Pinpoint the cell where the given text exists, returning its [X, Y] midpoint coordinate. 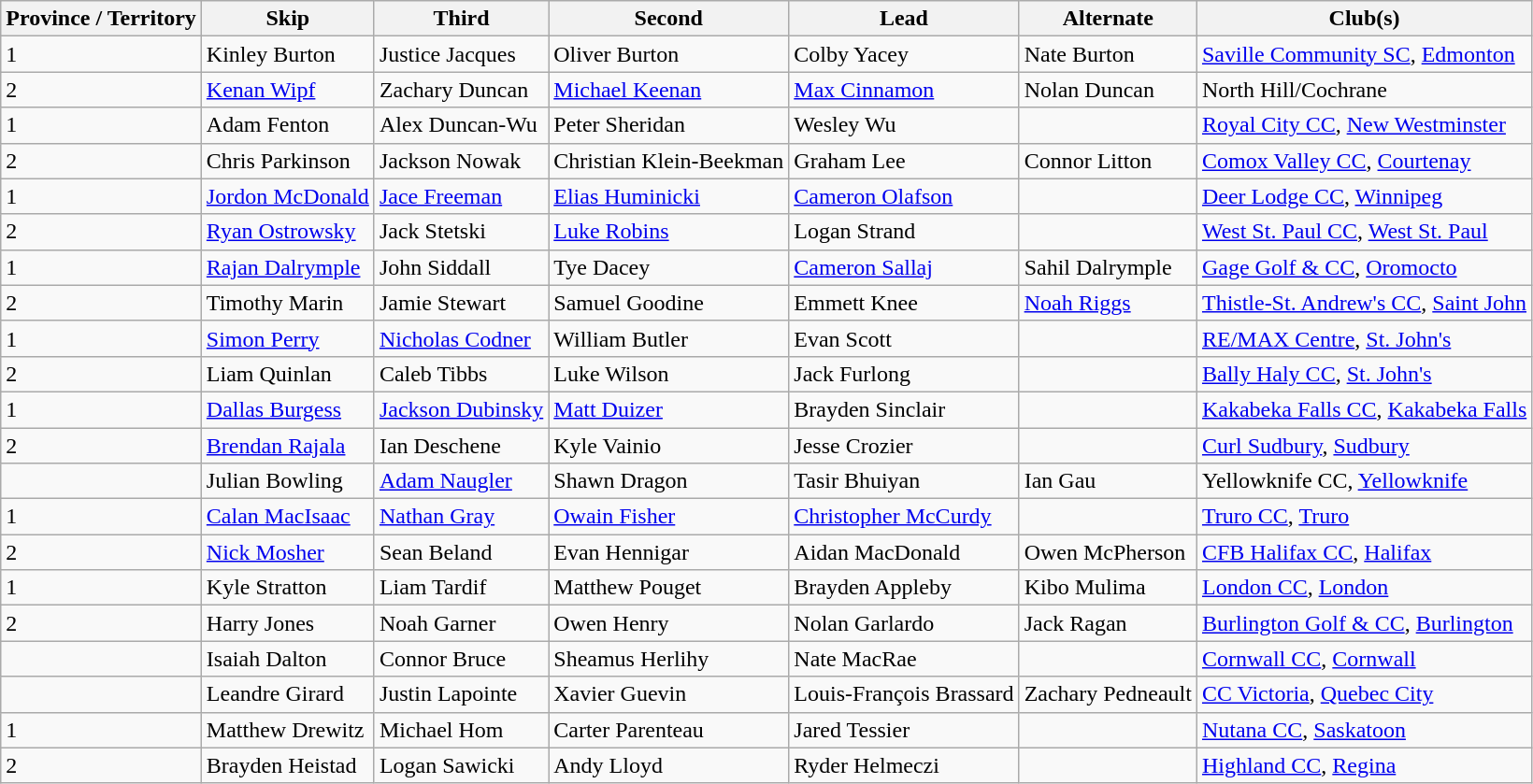
John Siddall [461, 267]
Justin Lapointe [461, 694]
Ian Deschene [461, 446]
Peter Sheridan [669, 125]
Luke Robins [669, 232]
Christian Klein-Beekman [669, 161]
Brayden Sinclair [904, 409]
Nick Mosher [288, 552]
Lead [904, 19]
Jack Stetski [461, 232]
Noah Riggs [1108, 303]
CC Victoria, Quebec City [1364, 694]
London CC, London [1364, 588]
Alternate [1108, 19]
Liam Tardif [461, 588]
Brayden Appleby [904, 588]
Justice Jacques [461, 54]
Curl Sudbury, Sudbury [1364, 446]
Wesley Wu [904, 125]
Sahil Dalrymple [1108, 267]
Jared Tessier [904, 730]
Jack Furlong [904, 374]
Nutana CC, Saskatoon [1364, 730]
Kakabeka Falls CC, Kakabeka Falls [1364, 409]
Logan Strand [904, 232]
Zachary Pedneault [1108, 694]
Nicholas Codner [461, 338]
Luke Wilson [669, 374]
Alex Duncan-Wu [461, 125]
Sean Beland [461, 552]
Rajan Dalrymple [288, 267]
Ryder Helmeczi [904, 765]
Kyle Stratton [288, 588]
Michael Hom [461, 730]
Jesse Crozier [904, 446]
Skip [288, 19]
Shawn Dragon [669, 481]
Brayden Heistad [288, 765]
Owen McPherson [1108, 552]
Elias Huminicki [669, 196]
Connor Litton [1108, 161]
Truro CC, Truro [1364, 517]
Graham Lee [904, 161]
Ryan Ostrowsky [288, 232]
Liam Quinlan [288, 374]
Matthew Pouget [669, 588]
West St. Paul CC, West St. Paul [1364, 232]
Christopher McCurdy [904, 517]
North Hill/Cochrane [1364, 90]
Oliver Burton [669, 54]
Isaiah Dalton [288, 659]
Jamie Stewart [461, 303]
Nate Burton [1108, 54]
Gage Golf & CC, Oromocto [1364, 267]
Kyle Vainio [669, 446]
Harry Jones [288, 623]
Highland CC, Regina [1364, 765]
Caleb Tibbs [461, 374]
Deer Lodge CC, Winnipeg [1364, 196]
Cornwall CC, Cornwall [1364, 659]
Connor Bruce [461, 659]
Second [669, 19]
Zachary Duncan [461, 90]
Kinley Burton [288, 54]
Club(s) [1364, 19]
Jack Ragan [1108, 623]
Thistle-St. Andrew's CC, Saint John [1364, 303]
Third [461, 19]
Jackson Nowak [461, 161]
Samuel Goodine [669, 303]
Yellowknife CC, Yellowknife [1364, 481]
Province / Territory [101, 19]
Logan Sawicki [461, 765]
Nathan Gray [461, 517]
Owen Henry [669, 623]
RE/MAX Centre, St. John's [1364, 338]
Leandre Girard [288, 694]
Nolan Garlardo [904, 623]
Matthew Drewitz [288, 730]
William Butler [669, 338]
Owain Fisher [669, 517]
Brendan Rajala [288, 446]
Nolan Duncan [1108, 90]
Noah Garner [461, 623]
Royal City CC, New Westminster [1364, 125]
Louis-François Brassard [904, 694]
Adam Fenton [288, 125]
Nate MacRae [904, 659]
Kibo Mulima [1108, 588]
Timothy Marin [288, 303]
Jordon McDonald [288, 196]
Dallas Burgess [288, 409]
Tasir Bhuiyan [904, 481]
Cameron Sallaj [904, 267]
Evan Scott [904, 338]
Xavier Guevin [669, 694]
Evan Hennigar [669, 552]
Matt Duizer [669, 409]
Carter Parenteau [669, 730]
Saville Community SC, Edmonton [1364, 54]
Adam Naugler [461, 481]
CFB Halifax CC, Halifax [1364, 552]
Kenan Wipf [288, 90]
Tye Dacey [669, 267]
Colby Yacey [904, 54]
Cameron Olafson [904, 196]
Aidan MacDonald [904, 552]
Emmett Knee [904, 303]
Michael Keenan [669, 90]
Simon Perry [288, 338]
Andy Lloyd [669, 765]
Chris Parkinson [288, 161]
Sheamus Herlihy [669, 659]
Burlington Golf & CC, Burlington [1364, 623]
Max Cinnamon [904, 90]
Julian Bowling [288, 481]
Jackson Dubinsky [461, 409]
Comox Valley CC, Courtenay [1364, 161]
Bally Haly CC, St. John's [1364, 374]
Calan MacIsaac [288, 517]
Ian Gau [1108, 481]
Jace Freeman [461, 196]
